Locate the cell with the specified text and output its (x, y) center coordinate. 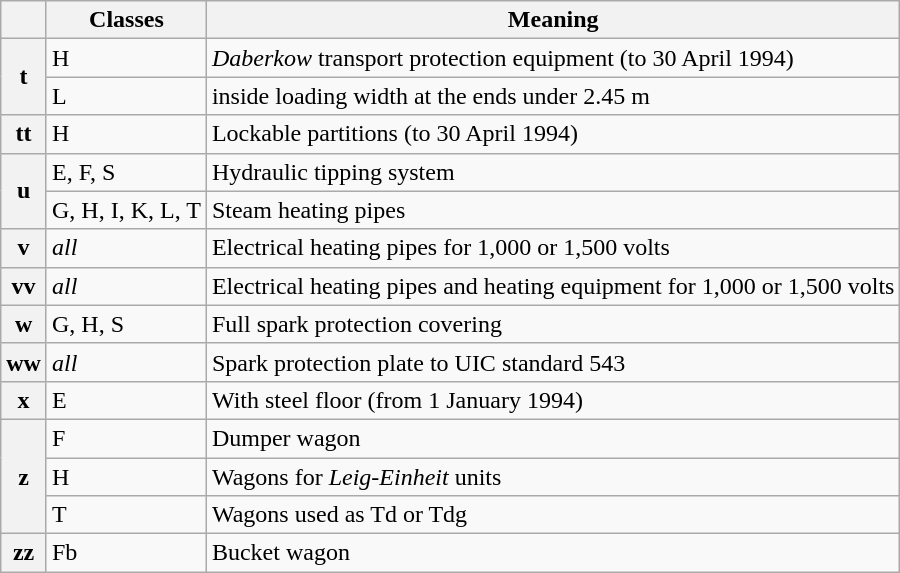
With steel floor (from 1 January 1994) (553, 400)
Electrical heating pipes for 1,000 or 1,500 volts (553, 248)
Steam heating pipes (553, 210)
Classes (126, 20)
Wagons for Leig-Einheit units (553, 477)
x (24, 400)
Electrical heating pipes and heating equipment for 1,000 or 1,500 volts (553, 286)
v (24, 248)
T (126, 515)
Fb (126, 553)
Bucket wagon (553, 553)
G, H, I, K, L, T (126, 210)
Daberkow transport protection equipment (to 30 April 1994) (553, 58)
Hydraulic tipping system (553, 172)
G, H, S (126, 324)
vv (24, 286)
E, F, S (126, 172)
F (126, 438)
L (126, 96)
ww (24, 362)
Dumper wagon (553, 438)
Full spark protection covering (553, 324)
Spark protection plate to UIC standard 543 (553, 362)
E (126, 400)
Lockable partitions (to 30 April 1994) (553, 134)
Meaning (553, 20)
inside loading width at the ends under 2.45 m (553, 96)
w (24, 324)
zz (24, 553)
Wagons used as Td or Tdg (553, 515)
t (24, 77)
tt (24, 134)
z (24, 476)
u (24, 191)
